Determine the [X, Y] coordinate at the center of the cell enclosing the given text.  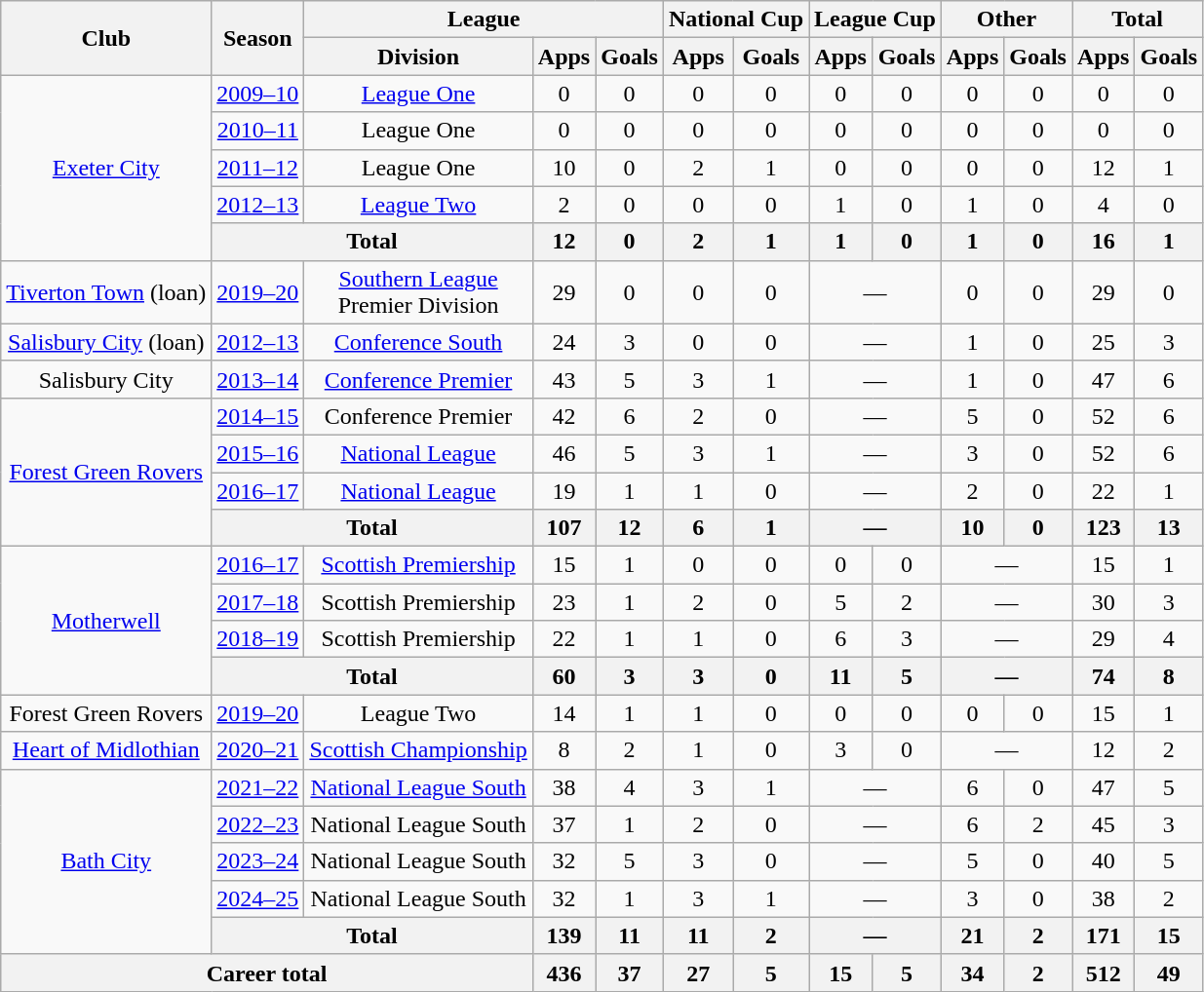
2010–11 [257, 131]
13 [1169, 528]
2014–15 [257, 416]
2018–19 [257, 639]
74 [1104, 676]
21 [972, 935]
Division [418, 57]
Motherwell [106, 621]
2009–10 [257, 94]
Season [257, 38]
2021–22 [257, 787]
National Cup [735, 19]
Salisbury City (loan) [106, 342]
Bath City [106, 861]
25 [1104, 342]
14 [563, 713]
23 [563, 602]
30 [1104, 602]
Exeter City [106, 168]
34 [972, 973]
107 [563, 528]
Salisbury City [106, 379]
League [484, 19]
45 [1104, 824]
46 [563, 453]
Scottish Championship [418, 750]
436 [563, 973]
Other [1006, 19]
512 [1104, 973]
Southern LeaguePremier Division [418, 292]
139 [563, 935]
24 [563, 342]
2024–25 [257, 898]
2023–24 [257, 861]
16 [1104, 242]
123 [1104, 528]
40 [1104, 861]
Tiverton Town (loan) [106, 292]
2022–23 [257, 824]
27 [698, 973]
171 [1104, 935]
19 [563, 490]
2011–12 [257, 168]
Heart of Midlothian [106, 750]
43 [563, 379]
2015–16 [257, 453]
Conference South [418, 342]
Career total [267, 973]
2020–21 [257, 750]
49 [1169, 973]
2017–18 [257, 602]
Club [106, 38]
42 [563, 416]
League Cup [875, 19]
2013–14 [257, 379]
60 [563, 676]
